For the text-containing cell, return its midpoint in [x, y] coordinate format. 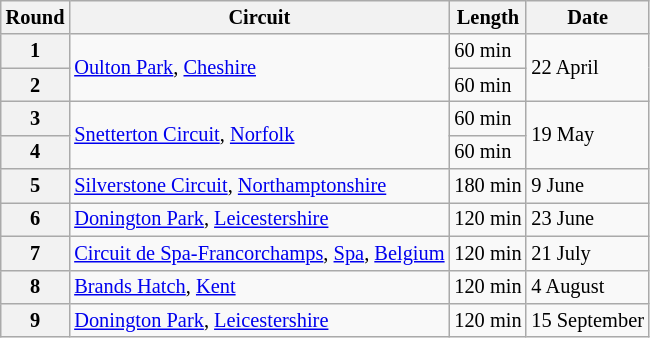
19 May [587, 134]
Brands Hatch, Kent [259, 287]
Circuit de Spa-Francorchamps, Spa, Belgium [259, 253]
3 [36, 118]
Oulton Park, Cheshire [259, 68]
Circuit [259, 17]
8 [36, 287]
Length [488, 17]
22 April [587, 68]
2 [36, 85]
6 [36, 219]
7 [36, 253]
Round [36, 17]
21 July [587, 253]
15 September [587, 320]
1 [36, 51]
Date [587, 17]
23 June [587, 219]
180 min [488, 186]
Snetterton Circuit, Norfolk [259, 134]
5 [36, 186]
Silverstone Circuit, Northamptonshire [259, 186]
9 [36, 320]
4 August [587, 287]
4 [36, 152]
9 June [587, 186]
